Identify which cell holds the provided text, then report its (X, Y) central coordinate. 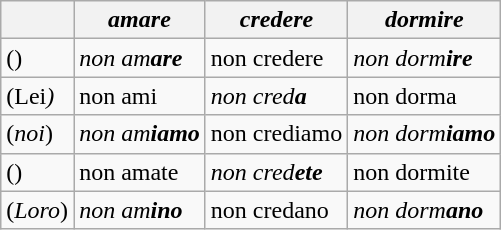
non amate (140, 172)
non amino (140, 210)
non dormite (424, 172)
(Lei) (38, 96)
(noi) (38, 134)
credere (276, 20)
non amiamo (140, 134)
non dormiamo (424, 134)
non crediamo (276, 134)
amare (140, 20)
non ami (140, 96)
non dormano (424, 210)
dormire (424, 20)
non creda (276, 96)
non amare (140, 58)
non dormire (424, 58)
non credete (276, 172)
(Loro) (38, 210)
non credano (276, 210)
non credere (276, 58)
non dorma (424, 96)
